Search for the cell housing the specified text and yield its (X, Y) center coordinate. 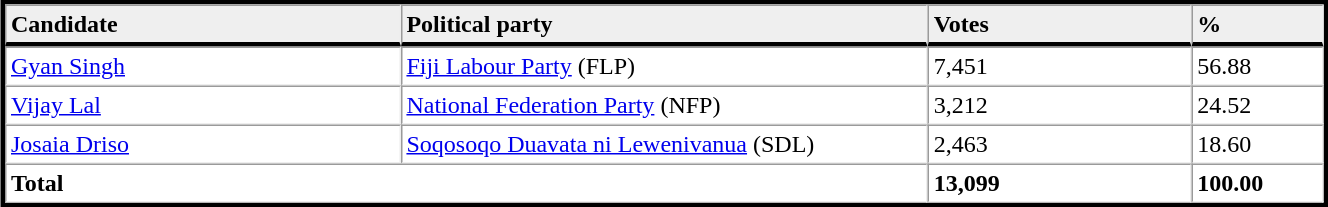
24.52 (1257, 106)
Candidate (202, 25)
Josaia Driso (202, 144)
Gyan Singh (202, 66)
Soqosoqo Duavata ni Lewenivanua (SDL) (664, 144)
Total (466, 184)
3,212 (1060, 106)
% (1257, 25)
Political party (664, 25)
56.88 (1257, 66)
100.00 (1257, 184)
13,099 (1060, 184)
National Federation Party (NFP) (664, 106)
2,463 (1060, 144)
Votes (1060, 25)
7,451 (1060, 66)
18.60 (1257, 144)
Vijay Lal (202, 106)
Fiji Labour Party (FLP) (664, 66)
